Extract the [x, y] coordinate from the center of the cell holding the provided text.  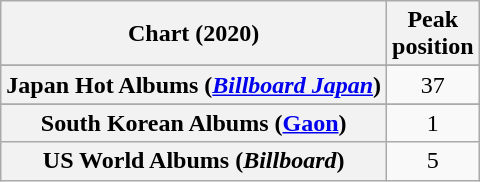
South Korean Albums (Gaon) [194, 123]
Japan Hot Albums (Billboard Japan) [194, 85]
Peakposition [433, 34]
US World Albums (Billboard) [194, 161]
37 [433, 85]
1 [433, 123]
5 [433, 161]
Chart (2020) [194, 34]
